Return the [x, y] coordinate for the center point of the cell that contains the specified text.  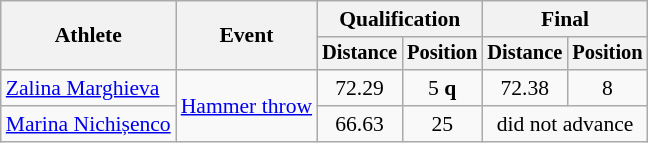
66.63 [360, 124]
Final [564, 19]
5 q [442, 88]
72.38 [524, 88]
did not advance [564, 124]
Qualification [400, 19]
Event [246, 36]
Athlete [88, 36]
25 [442, 124]
Hammer throw [246, 106]
72.29 [360, 88]
Marina Nichișenco [88, 124]
Zalina Marghieva [88, 88]
8 [607, 88]
